Capture the cell that displays the provided text and extract its [X, Y] central coordinate. 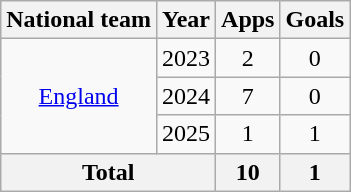
Goals [315, 20]
Total [108, 172]
England [79, 96]
7 [248, 96]
2 [248, 58]
2023 [186, 58]
2025 [186, 134]
2024 [186, 96]
Year [186, 20]
Apps [248, 20]
10 [248, 172]
National team [79, 20]
